Locate the cell with the specified text and output its (X, Y) center coordinate. 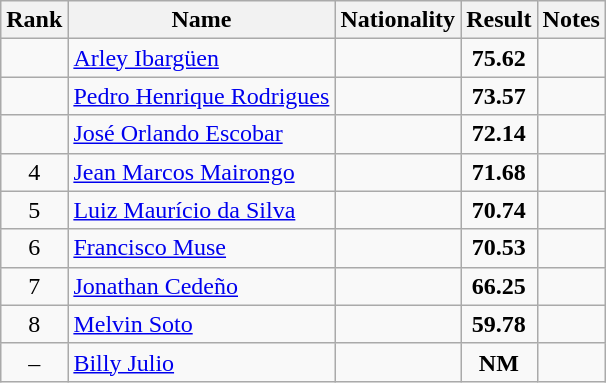
Melvin Soto (202, 324)
Jean Marcos Mairongo (202, 172)
Result (499, 20)
Jonathan Cedeño (202, 286)
73.57 (499, 96)
70.74 (499, 210)
59.78 (499, 324)
72.14 (499, 134)
José Orlando Escobar (202, 134)
Nationality (398, 20)
7 (34, 286)
– (34, 362)
6 (34, 248)
Pedro Henrique Rodrigues (202, 96)
75.62 (499, 58)
66.25 (499, 286)
Billy Julio (202, 362)
5 (34, 210)
71.68 (499, 172)
Notes (571, 20)
Francisco Muse (202, 248)
Arley Ibargüen (202, 58)
70.53 (499, 248)
8 (34, 324)
Luiz Maurício da Silva (202, 210)
4 (34, 172)
Rank (34, 20)
Name (202, 20)
NM (499, 362)
